Find where the given text appears and provide that cell's center as (X, Y) coordinate. 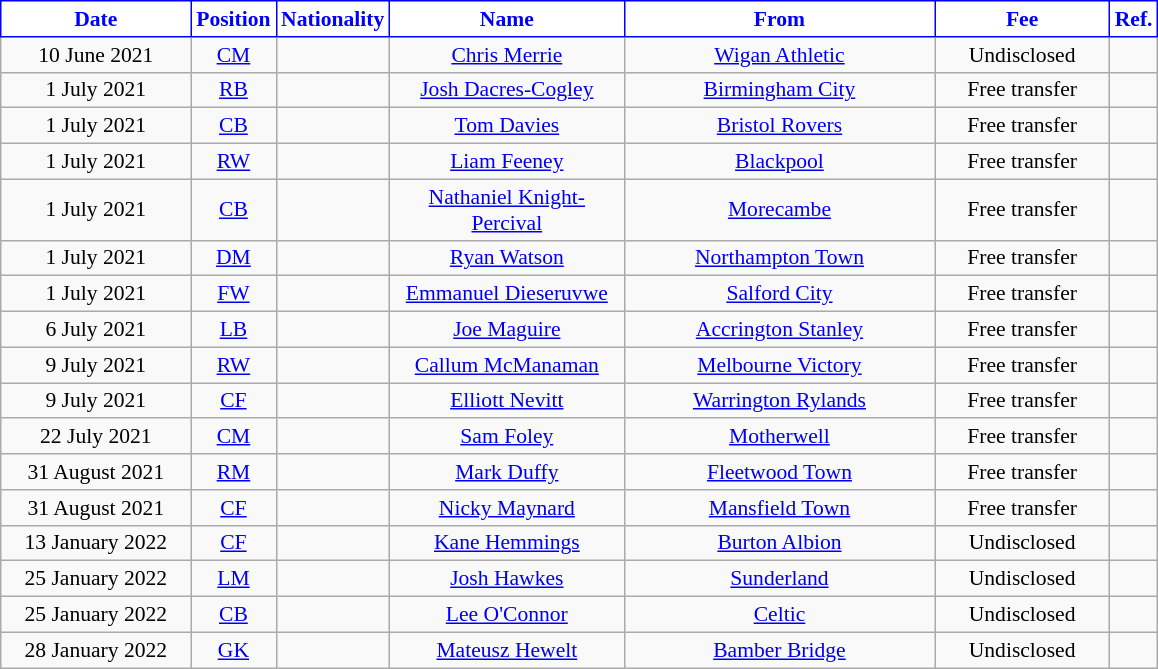
Warrington Rylands (779, 401)
Melbourne Victory (779, 365)
Bristol Rovers (779, 126)
Birmingham City (779, 90)
Mateusz Hewelt (506, 650)
Position (234, 19)
Accrington Stanley (779, 330)
From (779, 19)
Morecambe (779, 210)
Wigan Athletic (779, 55)
Motherwell (779, 437)
GK (234, 650)
DM (234, 258)
Chris Merrie (506, 55)
Sam Foley (506, 437)
28 January 2022 (96, 650)
Burton Albion (779, 543)
6 July 2021 (96, 330)
Lee O'Connor (506, 615)
Name (506, 19)
Blackpool (779, 162)
Ref. (1134, 19)
Date (96, 19)
13 January 2022 (96, 543)
Nationality (332, 19)
Callum McManaman (506, 365)
Joe Maguire (506, 330)
Josh Hawkes (506, 579)
Josh Dacres-Cogley (506, 90)
Emmanuel Dieseruvwe (506, 294)
Liam Feeney (506, 162)
Nathaniel Knight-Percival (506, 210)
LB (234, 330)
Kane Hemmings (506, 543)
Salford City (779, 294)
10 June 2021 (96, 55)
Tom Davies (506, 126)
Bamber Bridge (779, 650)
RM (234, 472)
Northampton Town (779, 258)
LM (234, 579)
Ryan Watson (506, 258)
Fleetwood Town (779, 472)
Celtic (779, 615)
Elliott Nevitt (506, 401)
Sunderland (779, 579)
RB (234, 90)
22 July 2021 (96, 437)
FW (234, 294)
Mansfield Town (779, 508)
Mark Duffy (506, 472)
Nicky Maynard (506, 508)
Fee (1022, 19)
